Scan for the cell matching the given text and deliver its [x, y] coordinate at center. 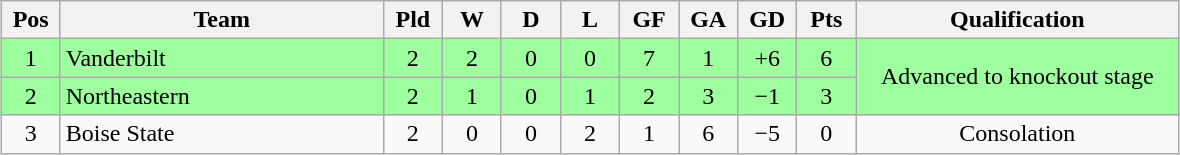
GA [708, 20]
+6 [768, 58]
7 [650, 58]
Pld [412, 20]
D [530, 20]
Pos [30, 20]
L [590, 20]
Consolation [1018, 134]
Team [222, 20]
W [472, 20]
−5 [768, 134]
Qualification [1018, 20]
Northeastern [222, 96]
Pts [826, 20]
GF [650, 20]
−1 [768, 96]
Vanderbilt [222, 58]
Boise State [222, 134]
GD [768, 20]
Advanced to knockout stage [1018, 77]
